Determine the (x, y) coordinate at the center of the cell enclosing the given text.  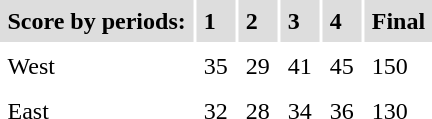
150 (398, 66)
41 (300, 66)
West (96, 66)
35 (216, 66)
Final (398, 21)
29 (258, 66)
3 (300, 21)
1 (216, 21)
Score by periods: (96, 21)
45 (342, 66)
4 (342, 21)
2 (258, 21)
